Find where the given text appears and provide that cell's center as (X, Y) coordinate. 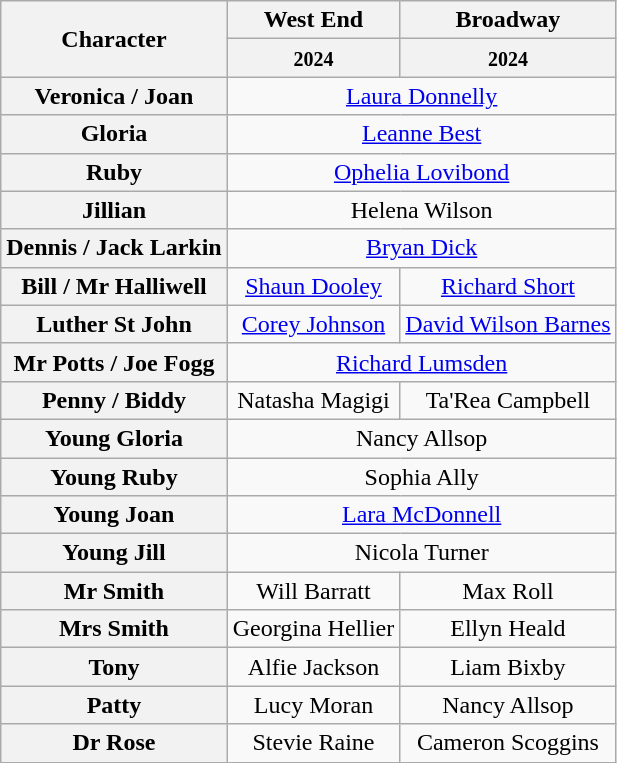
Ellyn Heald (508, 629)
Veronica / Joan (114, 96)
David Wilson Barnes (508, 324)
Nicola Turner (422, 553)
Mr Smith (114, 591)
Gloria (114, 134)
Bill / Mr Halliwell (114, 286)
Young Gloria (114, 438)
Lara McDonnell (422, 515)
Tony (114, 667)
Corey Johnson (314, 324)
Helena Wilson (422, 210)
Dr Rose (114, 743)
Cameron Scoggins (508, 743)
Mrs Smith (114, 629)
Will Barratt (314, 591)
Liam Bixby (508, 667)
West End (314, 20)
Leanne Best (422, 134)
Natasha Magigi (314, 400)
Shaun Dooley (314, 286)
Mr Potts / Joe Fogg (114, 362)
Laura Donnelly (422, 96)
Richard Short (508, 286)
Max Roll (508, 591)
Patty (114, 705)
Young Ruby (114, 477)
Dennis / Jack Larkin (114, 248)
Broadway (508, 20)
Ruby (114, 172)
Richard Lumsden (422, 362)
Sophia Ally (422, 477)
Luther St John (114, 324)
Georgina Hellier (314, 629)
Jillian (114, 210)
Bryan Dick (422, 248)
Penny / Biddy (114, 400)
Young Jill (114, 553)
Young Joan (114, 515)
Ophelia Lovibond (422, 172)
Character (114, 39)
Alfie Jackson (314, 667)
Stevie Raine (314, 743)
Lucy Moran (314, 705)
Ta'Rea Campbell (508, 400)
